Scan for the cell matching the given text and deliver its [x, y] coordinate at center. 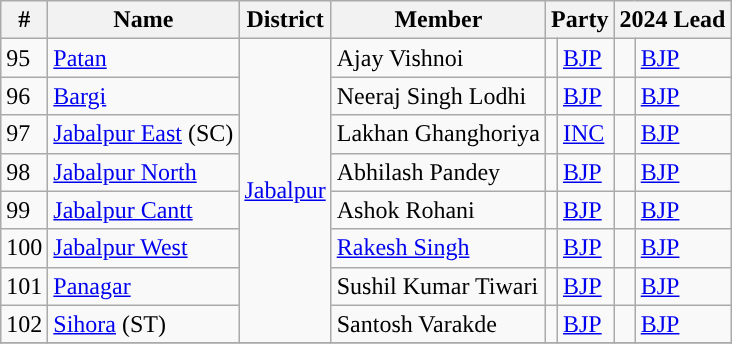
Sihora (ST) [144, 324]
95 [24, 58]
Party [580, 20]
99 [24, 210]
Lakhan Ghanghoriya [438, 134]
Jabalpur Cantt [144, 210]
102 [24, 324]
Ashok Rohani [438, 210]
Name [144, 20]
96 [24, 96]
Ajay Vishnoi [438, 58]
Santosh Varakde [438, 324]
Bargi [144, 96]
101 [24, 286]
Jabalpur [285, 191]
Jabalpur West [144, 248]
Sushil Kumar Tiwari [438, 286]
98 [24, 172]
Abhilash Pandey [438, 172]
# [24, 20]
2024 Lead [672, 20]
Patan [144, 58]
100 [24, 248]
Rakesh Singh [438, 248]
Jabalpur North [144, 172]
District [285, 20]
Jabalpur East (SC) [144, 134]
Neeraj Singh Lodhi [438, 96]
97 [24, 134]
Member [438, 20]
INC [585, 134]
Panagar [144, 286]
